For the text-containing cell, return its midpoint in (X, Y) coordinate format. 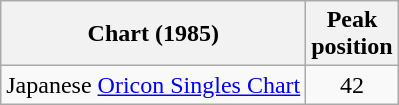
Chart (1985) (154, 34)
Japanese Oricon Singles Chart (154, 85)
42 (352, 85)
Peakposition (352, 34)
